From the cell containing the given text, extract its center point as (x, y) coordinate. 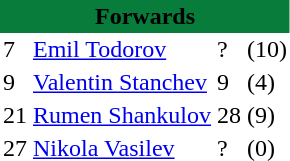
Valentin Stanchev (122, 82)
(4) (267, 82)
(10) (267, 50)
28 (229, 116)
? (229, 50)
Rumen Shankulov (122, 116)
(9) (267, 116)
21 (15, 116)
7 (15, 50)
Forwards (145, 16)
Emil Todorov (122, 50)
